Return (X, Y) of the center of cell containing provided text 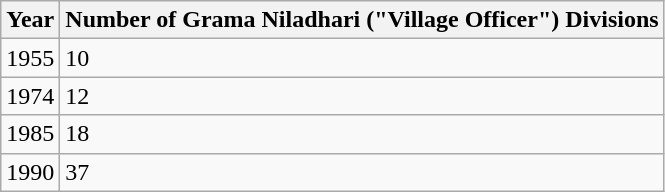
10 (362, 58)
37 (362, 172)
1974 (30, 96)
1985 (30, 134)
Year (30, 20)
18 (362, 134)
1955 (30, 58)
1990 (30, 172)
Number of Grama Niladhari ("Village Officer") Divisions (362, 20)
12 (362, 96)
